For the text-containing cell, return its midpoint in (x, y) coordinate format. 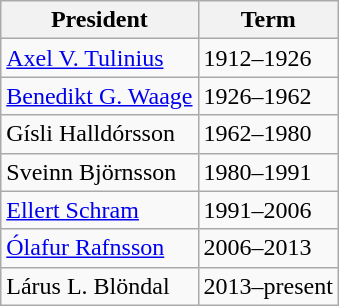
Ólafur Rafnsson (100, 248)
President (100, 20)
Gísli Halldórsson (100, 134)
Lárus L. Blöndal (100, 286)
1980–1991 (268, 172)
1991–2006 (268, 210)
1912–1926 (268, 58)
1926–1962 (268, 96)
Term (268, 20)
Ellert Schram (100, 210)
Sveinn Björnsson (100, 172)
Benedikt G. Waage (100, 96)
Axel V. Tulinius (100, 58)
2013–present (268, 286)
2006–2013 (268, 248)
1962–1980 (268, 134)
